Search for the cell housing the specified text and yield its [x, y] center coordinate. 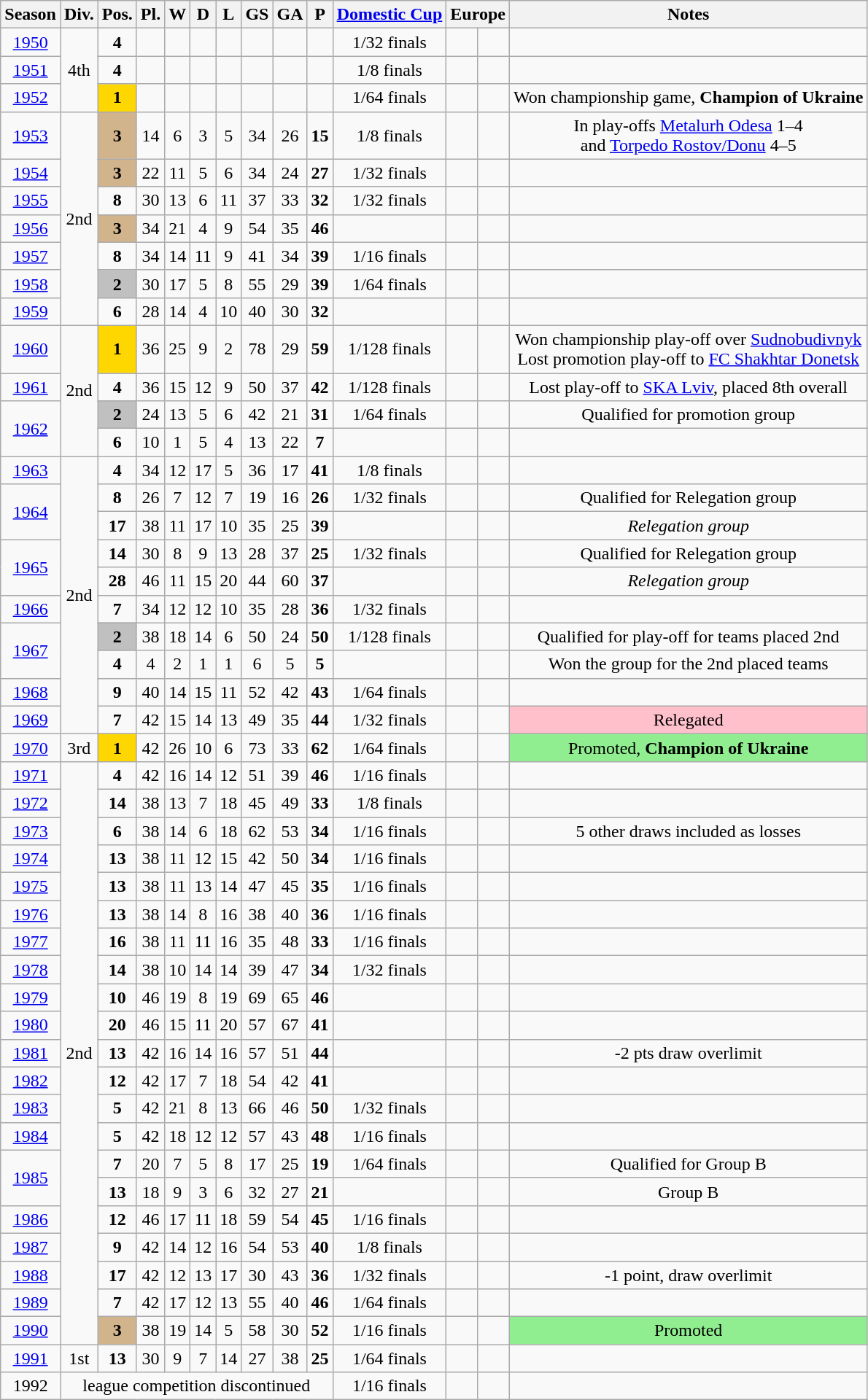
W [178, 15]
1986 [31, 1219]
1953 [31, 136]
Lost play-off to SKA Lviv, placed 8th overall [688, 387]
67 [290, 1025]
1985 [31, 1178]
1992 [31, 1386]
1961 [31, 387]
1957 [31, 256]
4th [79, 70]
Won championship play-off over SudnobudivnykLost promotion play-off to FC Shakhtar Donetsk [688, 349]
1968 [31, 692]
GA [290, 15]
Qualified for play-off for teams placed 2nd [688, 637]
Promoted, Champion of Ukraine [688, 747]
73 [257, 747]
69 [257, 997]
78 [257, 349]
1966 [31, 609]
1950 [31, 42]
1973 [31, 831]
Div. [79, 15]
60 [290, 581]
1956 [31, 228]
Qualified for promotion group [688, 415]
1979 [31, 997]
1959 [31, 311]
1976 [31, 914]
3rd [79, 747]
1981 [31, 1053]
1989 [31, 1303]
1972 [31, 803]
1974 [31, 859]
1952 [31, 98]
Promoted [688, 1331]
58 [257, 1331]
1984 [31, 1136]
Relegated [688, 720]
1962 [31, 429]
1982 [31, 1081]
-1 point, draw overlimit [688, 1275]
L [229, 15]
5 other draws included as losses [688, 831]
In play-offs Metalurh Odesa 1–4and Torpedo Rostov/Donu 4–5 [688, 136]
1978 [31, 970]
65 [290, 997]
1977 [31, 942]
-2 pts draw overlimit [688, 1053]
Notes [688, 15]
31 [319, 415]
1991 [31, 1358]
1970 [31, 747]
Pl. [150, 15]
1st [79, 1358]
1964 [31, 512]
1958 [31, 284]
GS [257, 15]
1980 [31, 1025]
Season [31, 15]
Won the group for the 2nd placed teams [688, 664]
1988 [31, 1275]
66 [257, 1108]
1960 [31, 349]
Europe [478, 15]
Pos. [117, 15]
Group B [688, 1191]
P [319, 15]
1954 [31, 173]
1967 [31, 650]
1990 [31, 1331]
Qualified for Group B [688, 1164]
Won championship game, Champion of Ukraine [688, 98]
1965 [31, 567]
1963 [31, 470]
1969 [31, 720]
1951 [31, 70]
league competition discontinued [196, 1386]
1971 [31, 775]
1955 [31, 201]
D [203, 15]
1987 [31, 1247]
1975 [31, 887]
Domestic Cup [390, 15]
1983 [31, 1108]
